Locate the cell with the specified text and output its [x, y] center coordinate. 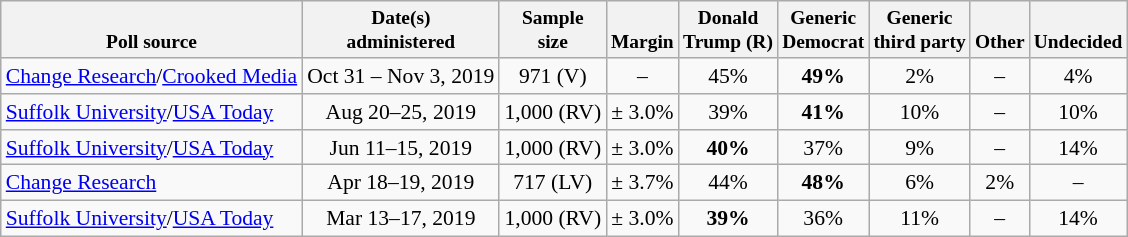
37% [824, 148]
Mar 13–17, 2019 [400, 219]
40% [728, 148]
Other [1000, 30]
6% [920, 183]
44% [728, 183]
Apr 18–19, 2019 [400, 183]
± 3.7% [642, 183]
Undecided [1078, 30]
48% [824, 183]
9% [920, 148]
45% [728, 76]
Margin [642, 30]
GenericDemocrat [824, 30]
DonaldTrump (R) [728, 30]
41% [824, 112]
Change Research/Crooked Media [152, 76]
Genericthird party [920, 30]
49% [824, 76]
717 (LV) [552, 183]
Poll source [152, 30]
4% [1078, 76]
Jun 11–15, 2019 [400, 148]
36% [824, 219]
Aug 20–25, 2019 [400, 112]
Oct 31 – Nov 3, 2019 [400, 76]
Date(s)administered [400, 30]
971 (V) [552, 76]
11% [920, 219]
Change Research [152, 183]
Samplesize [552, 30]
